Capture the cell that displays the provided text and extract its (X, Y) central coordinate. 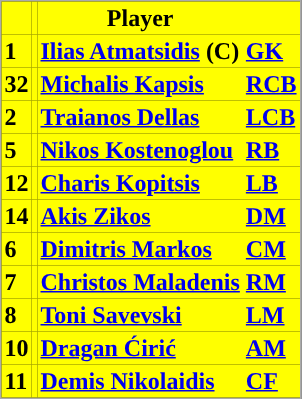
7 (17, 282)
Charis Kopitsis (140, 182)
CM (272, 248)
AM (272, 348)
Traianos Dellas (140, 116)
LM (272, 314)
CF (272, 380)
Dragan Ćirić (140, 348)
8 (17, 314)
DM (272, 216)
RCB (272, 84)
RB (272, 150)
Demis Nikolaidis (140, 380)
LB (272, 182)
Dimitris Markos (140, 248)
Toni Savevski (140, 314)
Michalis Kapsis (140, 84)
1 (17, 50)
11 (17, 380)
GK (272, 50)
12 (17, 182)
32 (17, 84)
Christos Maladenis (140, 282)
2 (17, 116)
Ilias Atmatsidis (C) (140, 50)
5 (17, 150)
LCB (272, 116)
6 (17, 248)
Akis Zikos (140, 216)
14 (17, 216)
RM (272, 282)
Nikos Kostenoglou (140, 150)
10 (17, 348)
Player (140, 18)
